Find where the given text appears and provide that cell's center as [x, y] coordinate. 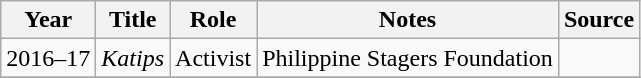
Activist [214, 58]
Role [214, 20]
2016–17 [48, 58]
Source [598, 20]
Notes [408, 20]
Katips [133, 58]
Title [133, 20]
Year [48, 20]
Philippine Stagers Foundation [408, 58]
